Scan for the cell matching the given text and deliver its (x, y) coordinate at center. 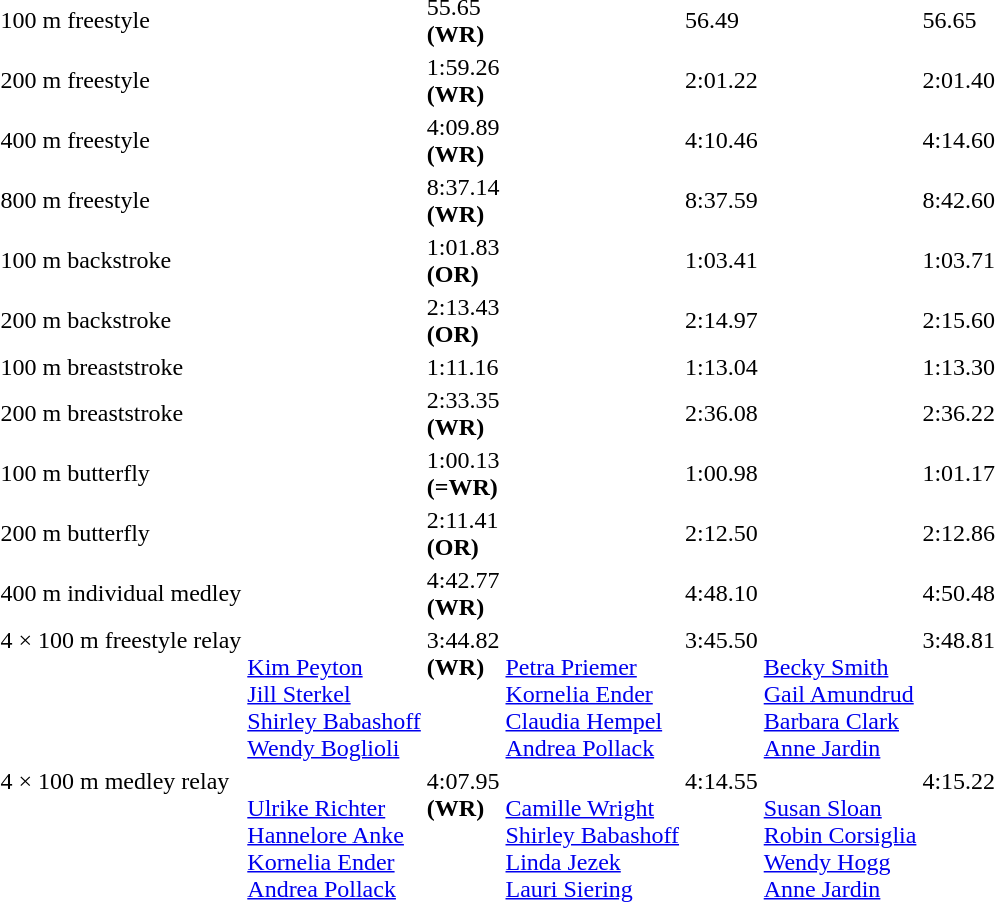
Kim PeytonJill SterkelShirley BabashoffWendy Boglioli (334, 694)
1:03.41 (722, 260)
3:44.82 (WR) (463, 694)
4:42.77 (WR) (463, 594)
8:37.59 (722, 200)
2:33.35 (WR) (463, 414)
4:09.89 (WR) (463, 140)
2:14.97 (722, 320)
1:13.04 (722, 367)
8:37.14 (WR) (463, 200)
3:45.50 (722, 694)
1:11.16 (463, 367)
1:00.13 (=WR) (463, 474)
1:00.98 (722, 474)
Becky SmithGail AmundrudBarbara ClarkAnne Jardin (840, 694)
2:13.43 (OR) (463, 320)
2:11.41 (OR) (463, 534)
4:10.46 (722, 140)
2:01.22 (722, 80)
Petra PriemerKornelia EnderClaudia HempelAndrea Pollack (592, 694)
1:59.26 (WR) (463, 80)
2:12.50 (722, 534)
2:36.08 (722, 414)
1:01.83 (OR) (463, 260)
4:48.10 (722, 594)
